Detect which cell encompasses the target text, then output its [x, y] center coordinate. 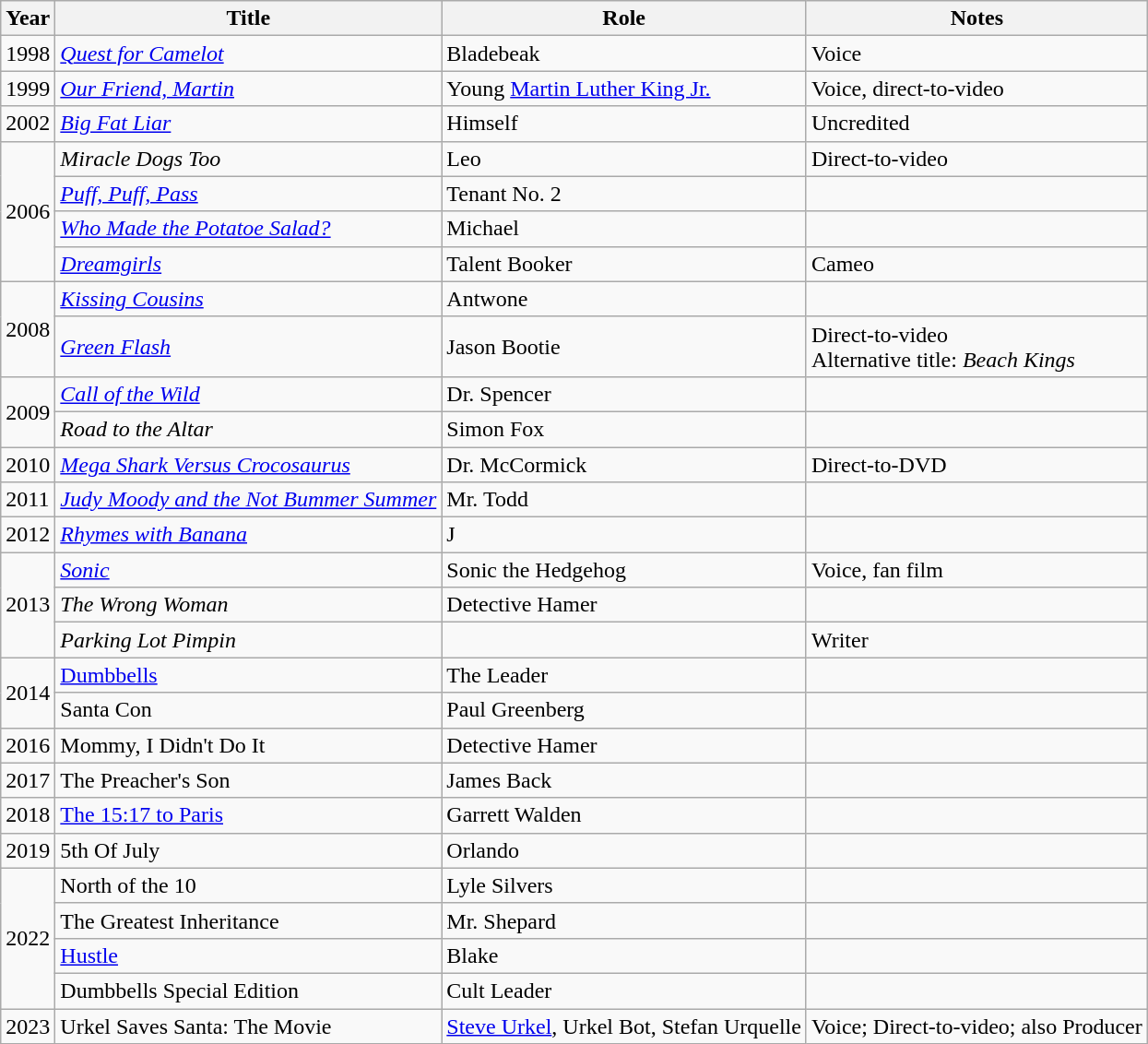
Dumbbells [249, 675]
2009 [28, 411]
2013 [28, 605]
2016 [28, 745]
Kissing Cousins [249, 299]
Call of the Wild [249, 394]
Blake [624, 955]
Dr. Spencer [624, 394]
Leo [624, 159]
2017 [28, 780]
Mr. Todd [624, 500]
Rhymes with Banana [249, 535]
Direct-to-videoAlternative title: Beach Kings [976, 347]
Paul Greenberg [624, 710]
Mommy, I Didn't Do It [249, 745]
Voice; Direct-to-video; also Producer [976, 1026]
Santa Con [249, 710]
Voice, direct-to-video [976, 89]
Quest for Camelot [249, 53]
Road to the Altar [249, 429]
Miracle Dogs Too [249, 159]
Mega Shark Versus Crocosaurus [249, 464]
Orlando [624, 850]
5th Of July [249, 850]
Steve Urkel, Urkel Bot, Stefan Urquelle [624, 1026]
Cult Leader [624, 991]
1998 [28, 53]
2018 [28, 815]
Tenant No. 2 [624, 194]
2014 [28, 693]
The Greatest Inheritance [249, 920]
Talent Booker [624, 264]
Who Made the Potatoe Salad? [249, 229]
Our Friend, Martin [249, 89]
The Wrong Woman [249, 605]
J [624, 535]
2006 [28, 211]
Year [28, 18]
Uncredited [976, 124]
Big Fat Liar [249, 124]
Dr. McCormick [624, 464]
2019 [28, 850]
Writer [976, 640]
Voice, fan film [976, 570]
2002 [28, 124]
2008 [28, 328]
Direct-to-video [976, 159]
The 15:17 to Paris [249, 815]
Voice [976, 53]
Antwone [624, 299]
Dreamgirls [249, 264]
Urkel Saves Santa: The Movie [249, 1026]
Michael [624, 229]
2011 [28, 500]
Title [249, 18]
Dumbbells Special Edition [249, 991]
Role [624, 18]
Cameo [976, 264]
2023 [28, 1026]
Young Martin Luther King Jr. [624, 89]
Lyle Silvers [624, 885]
Judy Moody and the Not Bummer Summer [249, 500]
Hustle [249, 955]
Simon Fox [624, 429]
North of the 10 [249, 885]
Mr. Shepard [624, 920]
Himself [624, 124]
2010 [28, 464]
Puff, Puff, Pass [249, 194]
Sonic [249, 570]
Notes [976, 18]
Sonic the Hedgehog [624, 570]
Garrett Walden [624, 815]
2022 [28, 938]
The Preacher's Son [249, 780]
Parking Lot Pimpin [249, 640]
Green Flash [249, 347]
The Leader [624, 675]
1999 [28, 89]
James Back [624, 780]
Bladebeak [624, 53]
Jason Bootie [624, 347]
Direct-to-DVD [976, 464]
2012 [28, 535]
